For the text-containing cell, return its midpoint in [X, Y] coordinate format. 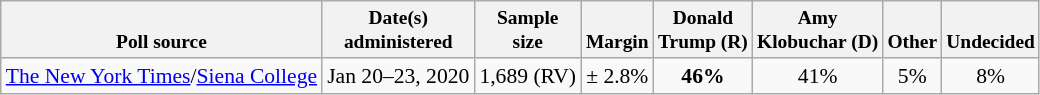
Undecided [991, 30]
1,689 (RV) [528, 76]
Other [912, 30]
AmyKlobuchar (D) [817, 30]
± 2.8% [617, 76]
Samplesize [528, 30]
41% [817, 76]
Poll source [162, 30]
5% [912, 76]
The New York Times/Siena College [162, 76]
Margin [617, 30]
8% [991, 76]
Jan 20–23, 2020 [398, 76]
Date(s)administered [398, 30]
DonaldTrump (R) [702, 30]
46% [702, 76]
